Identify which cell holds the provided text, then report its (X, Y) central coordinate. 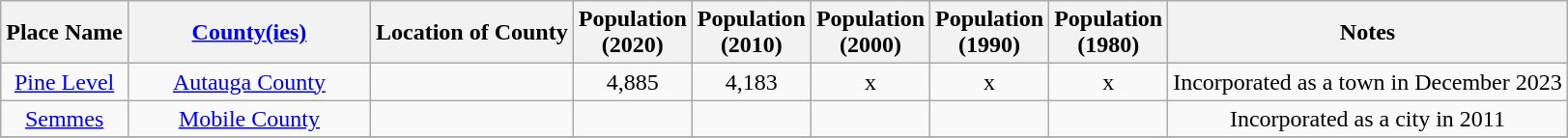
Location of County (471, 33)
Place Name (65, 33)
Mobile County (249, 119)
Population(2000) (870, 33)
Semmes (65, 119)
4,885 (632, 82)
Population(2010) (752, 33)
Notes (1368, 33)
Population(1990) (989, 33)
Pine Level (65, 82)
4,183 (752, 82)
Population(2020) (632, 33)
Incorporated as a town in December 2023 (1368, 82)
Population(1980) (1109, 33)
Incorporated as a city in 2011 (1368, 119)
Autauga County (249, 82)
County(ies) (249, 33)
